Output the [x, y] coordinate of the center of the cell containing the given text.  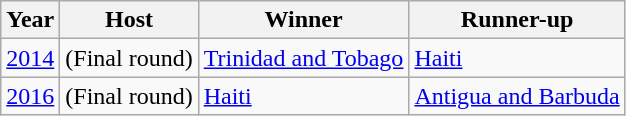
Trinidad and Tobago [304, 58]
2016 [30, 96]
Runner-up [517, 20]
Winner [304, 20]
Antigua and Barbuda [517, 96]
Year [30, 20]
Host [129, 20]
2014 [30, 58]
